Return [x, y] of the center of cell containing provided text 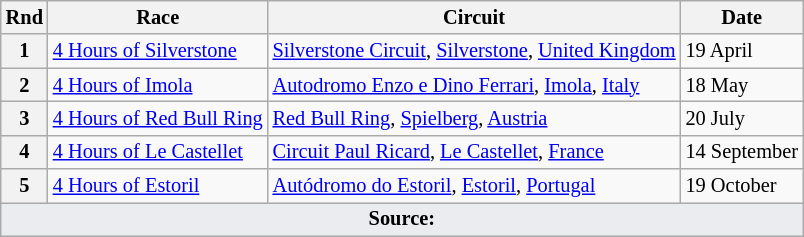
4 Hours of Silverstone [158, 51]
Silverstone Circuit, Silverstone, United Kingdom [474, 51]
4 Hours of Red Bull Ring [158, 118]
2 [24, 85]
4 Hours of Imola [158, 85]
5 [24, 186]
Autodromo Enzo e Dino Ferrari, Imola, Italy [474, 85]
19 April [742, 51]
19 October [742, 186]
4 Hours of Estoril [158, 186]
1 [24, 51]
Autódromo do Estoril, Estoril, Portugal [474, 186]
14 September [742, 152]
Date [742, 17]
3 [24, 118]
Rnd [24, 17]
Race [158, 17]
4 Hours of Le Castellet [158, 152]
Circuit Paul Ricard, Le Castellet, France [474, 152]
Circuit [474, 17]
Source: [402, 219]
18 May [742, 85]
Red Bull Ring, Spielberg, Austria [474, 118]
4 [24, 152]
20 July [742, 118]
